Pinpoint the cell where the given text exists, returning its (x, y) midpoint coordinate. 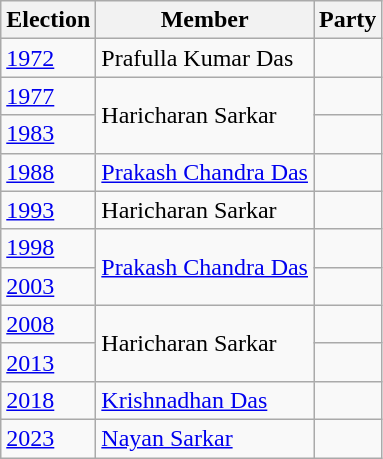
Nayan Sarkar (205, 438)
1977 (48, 96)
Prafulla Kumar Das (205, 58)
Election (48, 20)
2008 (48, 324)
1988 (48, 172)
2018 (48, 400)
1972 (48, 58)
1998 (48, 248)
Member (205, 20)
1993 (48, 210)
2003 (48, 286)
2013 (48, 362)
1983 (48, 134)
Krishnadhan Das (205, 400)
Party (348, 20)
2023 (48, 438)
